Locate the cell with the specified text and output its (X, Y) center coordinate. 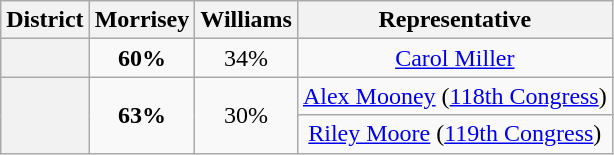
Williams (246, 20)
District (45, 20)
Representative (454, 20)
34% (246, 58)
63% (142, 115)
Morrisey (142, 20)
Alex Mooney (118th Congress) (454, 96)
Carol Miller (454, 58)
30% (246, 115)
60% (142, 58)
Riley Moore (119th Congress) (454, 134)
